Find where the given text appears and provide that cell's center as (x, y) coordinate. 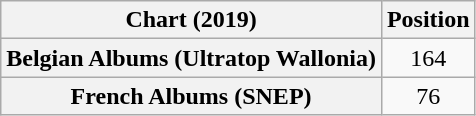
76 (428, 96)
Position (428, 20)
Belgian Albums (Ultratop Wallonia) (192, 58)
French Albums (SNEP) (192, 96)
Chart (2019) (192, 20)
164 (428, 58)
